Pinpoint the cell where the given text exists, returning its [X, Y] midpoint coordinate. 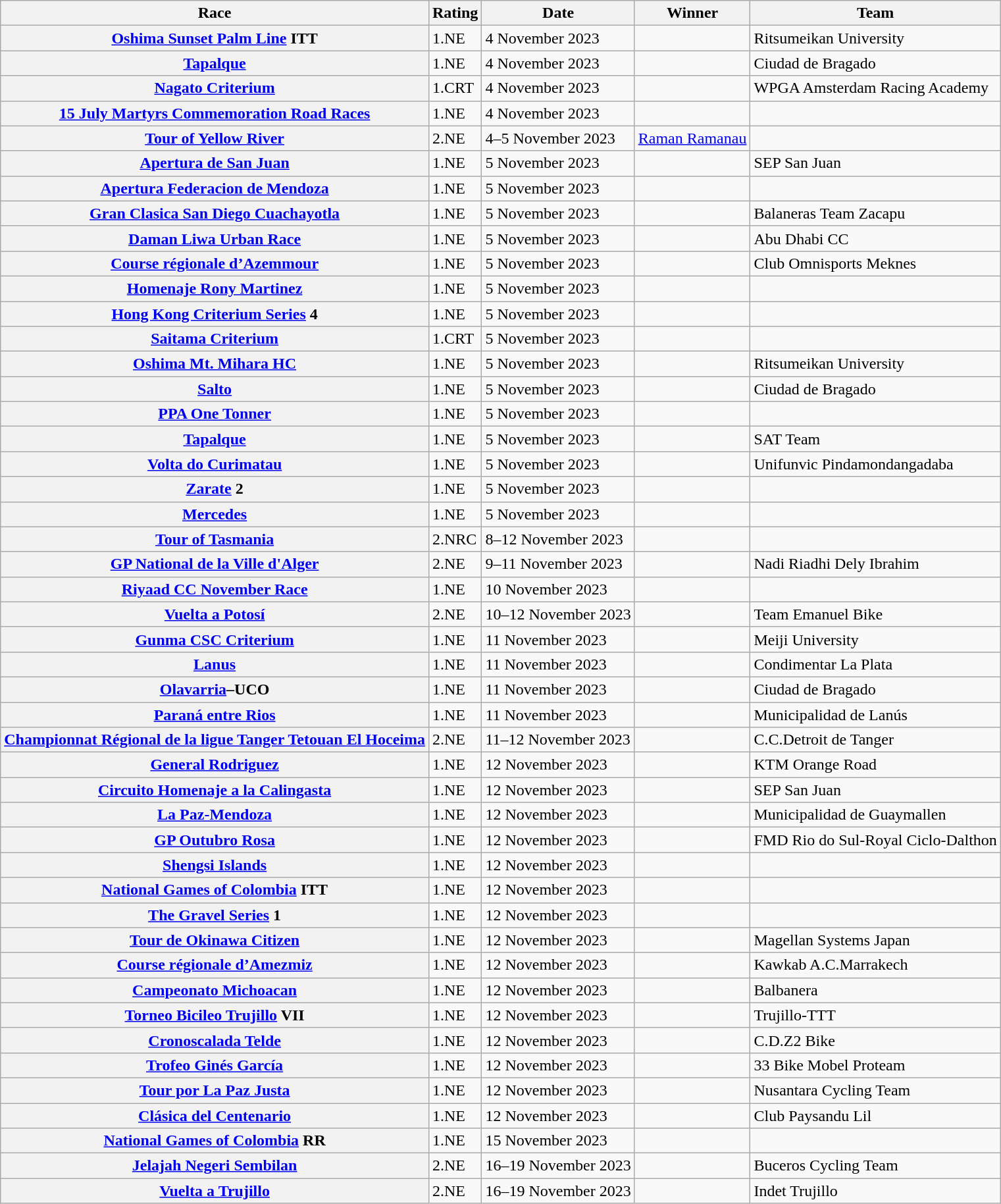
Oshima Mt. Mihara HC [215, 364]
Volta do Curimatau [215, 464]
10 November 2023 [558, 589]
Tour of Yellow River [215, 138]
Salto [215, 389]
Lanus [215, 664]
Circuito Homenaje a la Calingasta [215, 790]
Hong Kong Criterium Series 4 [215, 314]
Apertura Federacion de Mendoza [215, 188]
FMD Rio do Sul-Royal Ciclo-Dalthon [875, 840]
Oshima Sunset Palm Line ITT [215, 38]
Campeonato Michoacan [215, 990]
Daman Liwa Urban Race [215, 238]
C.C.Detroit de Tanger [875, 740]
PPA One Tonner [215, 414]
Raman Ramanau [692, 138]
Balbanera [875, 990]
Club Omnisports Meknes [875, 263]
Trujillo-TTT [875, 1015]
Saitama Criterium [215, 339]
C.D.Z2 Bike [875, 1040]
Vuelta a Potosí [215, 614]
15 July Martyrs Commemoration Road Races [215, 113]
Jelajah Negeri Sembilan [215, 1166]
Winner [692, 13]
WPGA Amsterdam Racing Academy [875, 88]
Mercedes [215, 514]
Date [558, 13]
Team [875, 13]
Vuelta a Trujillo [215, 1191]
Municipalidad de Lanús [875, 714]
Championnat Régional de la ligue Tanger Tetouan El Hoceima [215, 740]
Tour of Tasmania [215, 539]
Indet Trujillo [875, 1191]
Team Emanuel Bike [875, 614]
National Games of Colombia RR [215, 1141]
Trofeo Ginés García [215, 1065]
General Rodriguez [215, 765]
33 Bike Mobel Proteam [875, 1065]
Race [215, 13]
Abu Dhabi CC [875, 238]
Condimentar La Plata [875, 664]
2.NRC [455, 539]
9–11 November 2023 [558, 564]
Paraná entre Rios [215, 714]
GP Outubro Rosa [215, 840]
La Paz-Mendoza [215, 815]
Apertura de San Juan [215, 163]
4–5 November 2023 [558, 138]
Municipalidad de Guaymallen [875, 815]
Kawkab A.C.Marrakech [875, 965]
The Gravel Series 1 [215, 915]
Club Paysandu Lil [875, 1116]
Course régionale d’Azemmour [215, 263]
Clásica del Centenario [215, 1116]
Cronoscalada Telde [215, 1040]
Magellan Systems Japan [875, 940]
Riyaad CC November Race [215, 589]
Tour de Okinawa Citizen [215, 940]
Nagato Criterium [215, 88]
Shengsi Islands [215, 865]
Nusantara Cycling Team [875, 1090]
GP National de la Ville d'Alger [215, 564]
Buceros Cycling Team [875, 1166]
Meiji University [875, 639]
Nadi Riadhi Dely Ibrahim [875, 564]
Gran Clasica San Diego Cuachayotla [215, 213]
Torneo Bicileo Trujillo VII [215, 1015]
Unifunvic Pindamondangadaba [875, 464]
15 November 2023 [558, 1141]
SAT Team [875, 439]
National Games of Colombia ITT [215, 890]
Tour por La Paz Justa [215, 1090]
11–12 November 2023 [558, 740]
Olavarria–UCO [215, 689]
Rating [455, 13]
Zarate 2 [215, 489]
Balaneras Team Zacapu [875, 213]
KTM Orange Road [875, 765]
10–12 November 2023 [558, 614]
Course régionale d’Amezmiz [215, 965]
Homenaje Rony Martinez [215, 288]
Gunma CSC Criterium [215, 639]
8–12 November 2023 [558, 539]
